Output the [X, Y] coordinate of the center of the cell containing the given text.  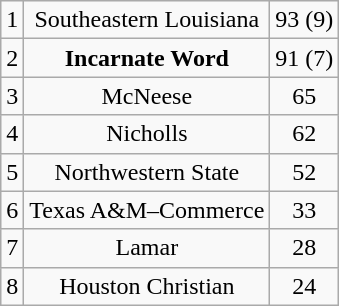
Texas A&M–Commerce [147, 210]
3 [12, 96]
5 [12, 172]
Incarnate Word [147, 58]
Lamar [147, 248]
2 [12, 58]
Southeastern Louisiana [147, 20]
91 (7) [304, 58]
1 [12, 20]
4 [12, 134]
8 [12, 286]
Nicholls [147, 134]
6 [12, 210]
Houston Christian [147, 286]
62 [304, 134]
Northwestern State [147, 172]
65 [304, 96]
24 [304, 286]
33 [304, 210]
7 [12, 248]
93 (9) [304, 20]
28 [304, 248]
52 [304, 172]
McNeese [147, 96]
